Find where the given text appears and provide that cell's center as (X, Y) coordinate. 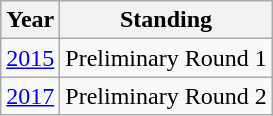
Preliminary Round 1 (166, 58)
Preliminary Round 2 (166, 96)
Standing (166, 20)
2015 (30, 58)
2017 (30, 96)
Year (30, 20)
